Return the [X, Y] coordinate for the center point of the cell that contains the specified text.  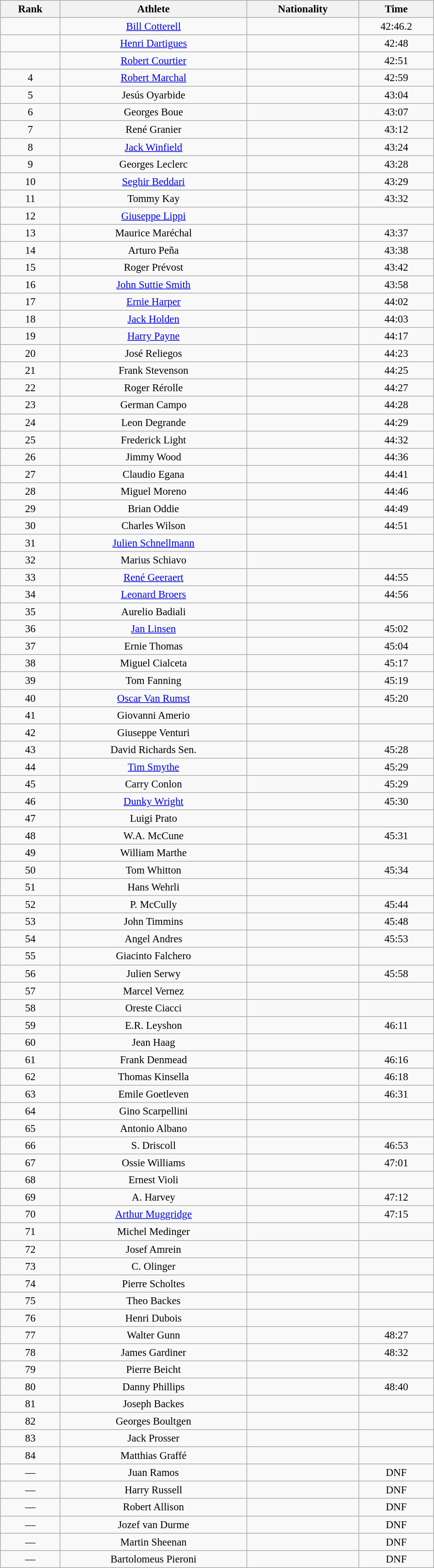
66 [30, 1146]
Oscar Van Rumst [154, 698]
Giuseppe Venturi [154, 732]
45 [30, 784]
46:18 [396, 1077]
43:28 [396, 164]
75 [30, 1300]
43:29 [396, 181]
Henri Dubois [154, 1318]
Rank [30, 9]
29 [30, 508]
47 [30, 819]
42:48 [396, 44]
E.R. Leyshon [154, 1025]
Bill Cotterell [154, 27]
Tommy Kay [154, 198]
John Suttie Smith [154, 284]
German Campo [154, 405]
Harry Payne [154, 336]
Dunky Wright [154, 801]
17 [30, 302]
Pierre Scholtes [154, 1284]
Ossie Williams [154, 1163]
44:17 [396, 336]
Jack Holden [154, 319]
45:34 [396, 870]
80 [30, 1387]
P. McCully [154, 905]
Jean Haag [154, 1043]
45:44 [396, 905]
45:48 [396, 922]
44:36 [396, 457]
42:51 [396, 61]
Ernie Thomas [154, 646]
44:28 [396, 405]
39 [30, 681]
14 [30, 250]
Harry Russell [154, 1490]
81 [30, 1404]
44:32 [396, 440]
Joseph Backes [154, 1404]
Roger Prévost [154, 268]
57 [30, 991]
W.A. McCune [154, 836]
52 [30, 905]
S. Driscoll [154, 1146]
Martin Sheenan [154, 1542]
Ernie Harper [154, 302]
Frank Stevenson [154, 371]
51 [30, 887]
Seghir Beddari [154, 181]
73 [30, 1266]
60 [30, 1043]
Angel Andres [154, 939]
45:17 [396, 664]
Claudio Egana [154, 474]
48:40 [396, 1387]
Brian Oddie [154, 508]
43:32 [396, 198]
Charles Wilson [154, 526]
41 [30, 715]
44:51 [396, 526]
82 [30, 1421]
55 [30, 956]
45:20 [396, 698]
46:11 [396, 1025]
19 [30, 336]
58 [30, 1008]
Miguel Cialceta [154, 664]
Henri Dartigues [154, 44]
45:58 [396, 973]
42:46.2 [396, 27]
Oreste Ciacci [154, 1008]
45:04 [396, 646]
36 [30, 629]
23 [30, 405]
50 [30, 870]
28 [30, 492]
Aurelio Badiali [154, 612]
38 [30, 664]
Frank Denmead [154, 1060]
24 [30, 422]
32 [30, 560]
44:49 [396, 508]
James Gardiner [154, 1352]
83 [30, 1438]
71 [30, 1232]
44:23 [396, 354]
Carry Conlon [154, 784]
62 [30, 1077]
74 [30, 1284]
53 [30, 922]
Tom Whitton [154, 870]
Georges Boue [154, 112]
76 [30, 1318]
44 [30, 767]
Matthias Graffé [154, 1456]
61 [30, 1060]
43:04 [396, 95]
William Marthe [154, 853]
Giacinto Falchero [154, 956]
48:32 [396, 1352]
47:12 [396, 1197]
A. Harvey [154, 1197]
Roger Rérolle [154, 388]
Leonard Broers [154, 595]
34 [30, 595]
31 [30, 543]
Georges Boultgen [154, 1421]
54 [30, 939]
4 [30, 78]
Arthur Muggridge [154, 1214]
47:01 [396, 1163]
43:58 [396, 284]
43 [30, 749]
44:02 [396, 302]
45:02 [396, 629]
Robert Allison [154, 1508]
Luigi Prato [154, 819]
44:46 [396, 492]
44:29 [396, 422]
John Timmins [154, 922]
25 [30, 440]
7 [30, 130]
37 [30, 646]
Danny Phillips [154, 1387]
44:56 [396, 595]
8 [30, 147]
48:27 [396, 1335]
Athlete [154, 9]
63 [30, 1094]
Ernest Violi [154, 1180]
Jozef van Durme [154, 1524]
René Granier [154, 130]
56 [30, 973]
José Reliegos [154, 354]
46:16 [396, 1060]
13 [30, 233]
47:15 [396, 1214]
79 [30, 1370]
46 [30, 801]
10 [30, 181]
43:12 [396, 130]
43:24 [396, 147]
45:28 [396, 749]
Josef Amrein [154, 1249]
Hans Wehrli [154, 887]
David Richards Sen. [154, 749]
Emile Goetleven [154, 1094]
Miguel Moreno [154, 492]
70 [30, 1214]
59 [30, 1025]
15 [30, 268]
30 [30, 526]
Julien Schnellmann [154, 543]
42 [30, 732]
Gino Scarpellini [154, 1111]
Jack Winfield [154, 147]
44:55 [396, 578]
Jesús Oyarbide [154, 95]
Georges Leclerc [154, 164]
44:25 [396, 371]
Jimmy Wood [154, 457]
40 [30, 698]
26 [30, 457]
5 [30, 95]
65 [30, 1129]
44:27 [396, 388]
Antonio Albano [154, 1129]
Julien Serwy [154, 973]
12 [30, 216]
22 [30, 388]
20 [30, 354]
33 [30, 578]
35 [30, 612]
46:53 [396, 1146]
Jan Linsen [154, 629]
Juan Ramos [154, 1473]
43:37 [396, 233]
Bartolomeus Pieroni [154, 1559]
45:19 [396, 681]
Michel Medinger [154, 1232]
45:30 [396, 801]
Robert Courtier [154, 61]
Theo Backes [154, 1300]
42:59 [396, 78]
Giovanni Amerio [154, 715]
43:07 [396, 112]
43:42 [396, 268]
Tom Fanning [154, 681]
84 [30, 1456]
21 [30, 371]
78 [30, 1352]
77 [30, 1335]
45:53 [396, 939]
Frederick Light [154, 440]
64 [30, 1111]
9 [30, 164]
Leon Degrande [154, 422]
72 [30, 1249]
49 [30, 853]
Robert Marchal [154, 78]
68 [30, 1180]
C. Olinger [154, 1266]
René Geeraert [154, 578]
67 [30, 1163]
Giuseppe Lippi [154, 216]
18 [30, 319]
6 [30, 112]
Marcel Vernez [154, 991]
46:31 [396, 1094]
44:03 [396, 319]
Time [396, 9]
Arturo Peña [154, 250]
69 [30, 1197]
16 [30, 284]
27 [30, 474]
44:41 [396, 474]
45:31 [396, 836]
Maurice Maréchal [154, 233]
48 [30, 836]
Marius Schiavo [154, 560]
Tim Smythe [154, 767]
43:38 [396, 250]
Nationality [303, 9]
11 [30, 198]
Pierre Beicht [154, 1370]
Walter Gunn [154, 1335]
Jack Prosser [154, 1438]
Thomas Kinsella [154, 1077]
